From the cell containing the given text, extract its center point as (x, y) coordinate. 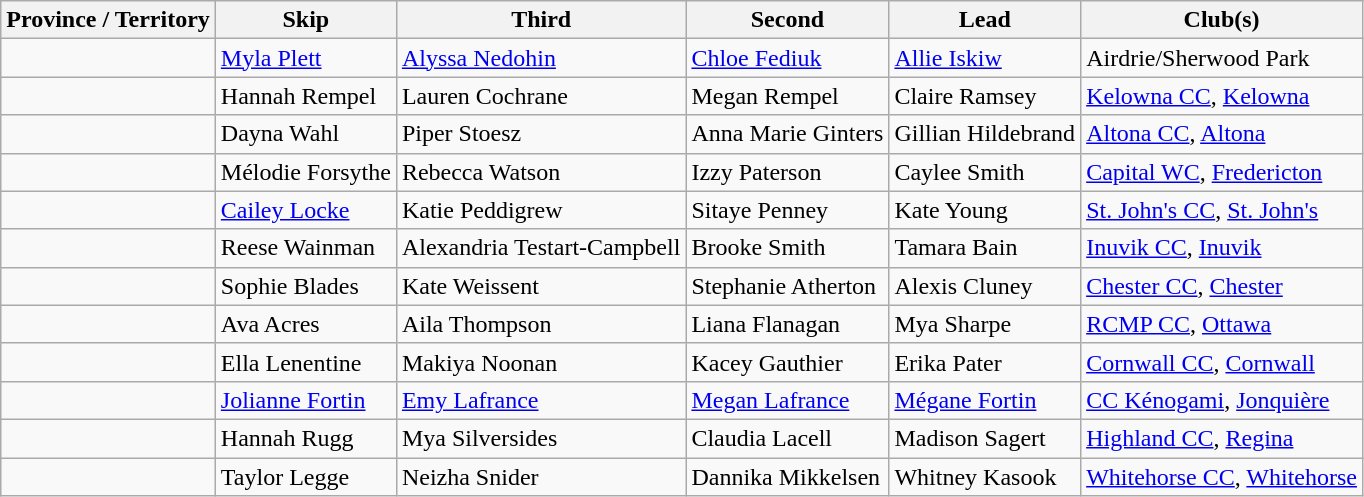
Tamara Bain (985, 248)
Kate Weissent (541, 286)
Dayna Wahl (306, 134)
Madison Sagert (985, 438)
Third (541, 20)
Caylee Smith (985, 172)
Club(s) (1222, 20)
Ella Lenentine (306, 362)
Neizha Snider (541, 477)
Myla Plett (306, 58)
CC Kénogami, Jonquière (1222, 400)
Cailey Locke (306, 210)
Liana Flanagan (788, 324)
Whitehorse CC, Whitehorse (1222, 477)
Airdrie/Sherwood Park (1222, 58)
Claire Ramsey (985, 96)
Highland CC, Regina (1222, 438)
Gillian Hildebrand (985, 134)
Hannah Rempel (306, 96)
Lead (985, 20)
Mya Sharpe (985, 324)
Mélodie Forsythe (306, 172)
Anna Marie Ginters (788, 134)
Erika Pater (985, 362)
Capital WC, Fredericton (1222, 172)
Claudia Lacell (788, 438)
Altona CC, Altona (1222, 134)
Chester CC, Chester (1222, 286)
Sitaye Penney (788, 210)
Megan Rempel (788, 96)
Taylor Legge (306, 477)
Chloe Fediuk (788, 58)
Kelowna CC, Kelowna (1222, 96)
Izzy Paterson (788, 172)
Province / Territory (108, 20)
Rebecca Watson (541, 172)
Skip (306, 20)
Aila Thompson (541, 324)
Reese Wainman (306, 248)
Mya Silversides (541, 438)
Makiya Noonan (541, 362)
Kacey Gauthier (788, 362)
Inuvik CC, Inuvik (1222, 248)
Lauren Cochrane (541, 96)
Katie Peddigrew (541, 210)
Emy Lafrance (541, 400)
Stephanie Atherton (788, 286)
Mégane Fortin (985, 400)
Dannika Mikkelsen (788, 477)
Alexandria Testart-Campbell (541, 248)
Alexis Cluney (985, 286)
Sophie Blades (306, 286)
Ava Acres (306, 324)
Cornwall CC, Cornwall (1222, 362)
Whitney Kasook (985, 477)
Alyssa Nedohin (541, 58)
Jolianne Fortin (306, 400)
Megan Lafrance (788, 400)
Piper Stoesz (541, 134)
Second (788, 20)
Brooke Smith (788, 248)
St. John's CC, St. John's (1222, 210)
Hannah Rugg (306, 438)
Kate Young (985, 210)
RCMP CC, Ottawa (1222, 324)
Allie Iskiw (985, 58)
